Locate the cell with the specified text and output its (X, Y) center coordinate. 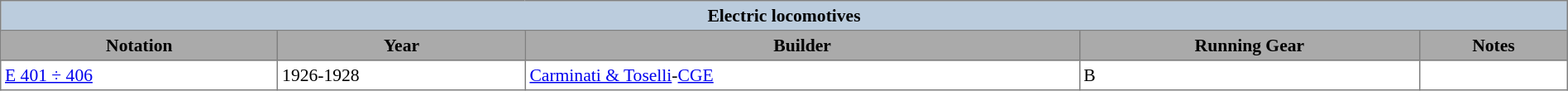
E 401 ÷ 406 (139, 75)
1926-1928 (402, 75)
B (1250, 75)
Notes (1494, 45)
Electric locomotives (784, 16)
Carminati & Toselli-CGE (802, 75)
Running Gear (1250, 45)
Year (402, 45)
Builder (802, 45)
Notation (139, 45)
